Detect which cell encompasses the target text, then output its (X, Y) center coordinate. 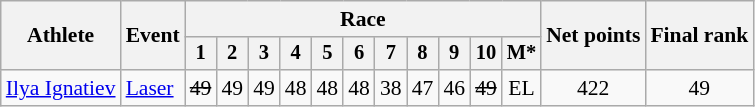
4 (296, 54)
Athlete (61, 36)
46 (454, 88)
47 (423, 88)
10 (486, 54)
Event (153, 36)
Ilya Ignatiev (61, 88)
422 (593, 88)
Laser (153, 88)
3 (264, 54)
M* (522, 54)
9 (454, 54)
1 (201, 54)
6 (359, 54)
8 (423, 54)
5 (328, 54)
EL (522, 88)
Final rank (699, 36)
Race (363, 19)
Net points (593, 36)
2 (232, 54)
7 (391, 54)
38 (391, 88)
